Find where the given text appears and provide that cell's center as (x, y) coordinate. 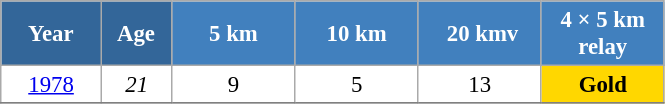
4 × 5 km relay (602, 34)
10 km (356, 34)
5 (356, 85)
1978 (52, 85)
21 (136, 85)
20 kmv (480, 34)
9 (234, 85)
13 (480, 85)
Year (52, 34)
Gold (602, 85)
Age (136, 34)
5 km (234, 34)
